Search for the cell housing the specified text and yield its [X, Y] center coordinate. 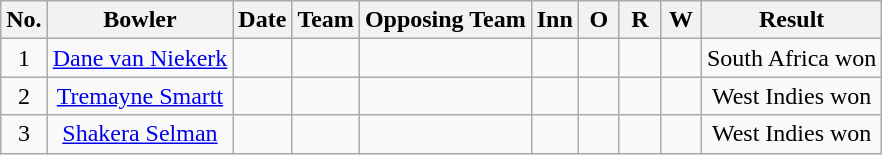
Inn [554, 20]
1 [24, 58]
South Africa won [791, 58]
Opposing Team [445, 20]
Shakera Selman [140, 134]
Tremayne Smartt [140, 96]
Bowler [140, 20]
Date [262, 20]
R [640, 20]
Team [326, 20]
3 [24, 134]
No. [24, 20]
O [598, 20]
W [680, 20]
Dane van Niekerk [140, 58]
Result [791, 20]
2 [24, 96]
